Return the (x, y) coordinate for the center point of the cell that contains the specified text.  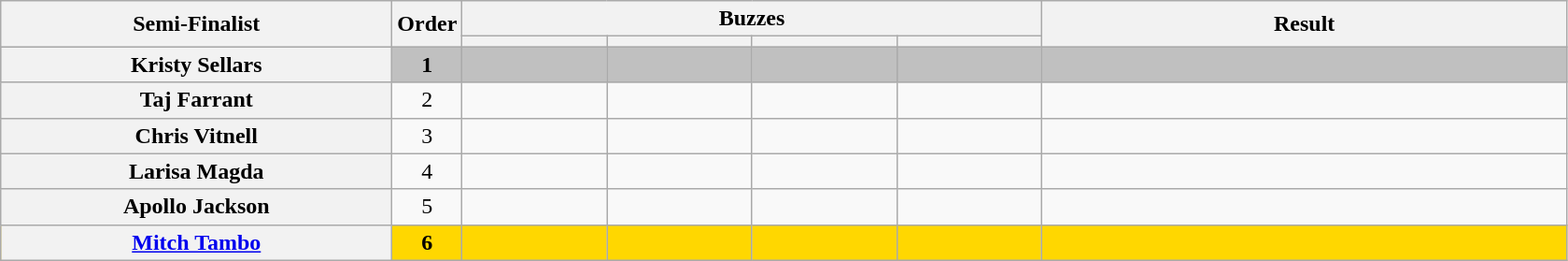
2 (428, 100)
Chris Vitnell (196, 136)
6 (428, 242)
Kristy Sellars (196, 65)
4 (428, 171)
Mitch Tambo (196, 242)
1 (428, 65)
3 (428, 136)
Larisa Magda (196, 171)
5 (428, 207)
Apollo Jackson (196, 207)
Semi-Finalist (196, 24)
Result (1304, 24)
Buzzes (752, 19)
Order (428, 24)
Taj Farrant (196, 100)
